Extract the (X, Y) coordinate from the center of the cell holding the provided text.  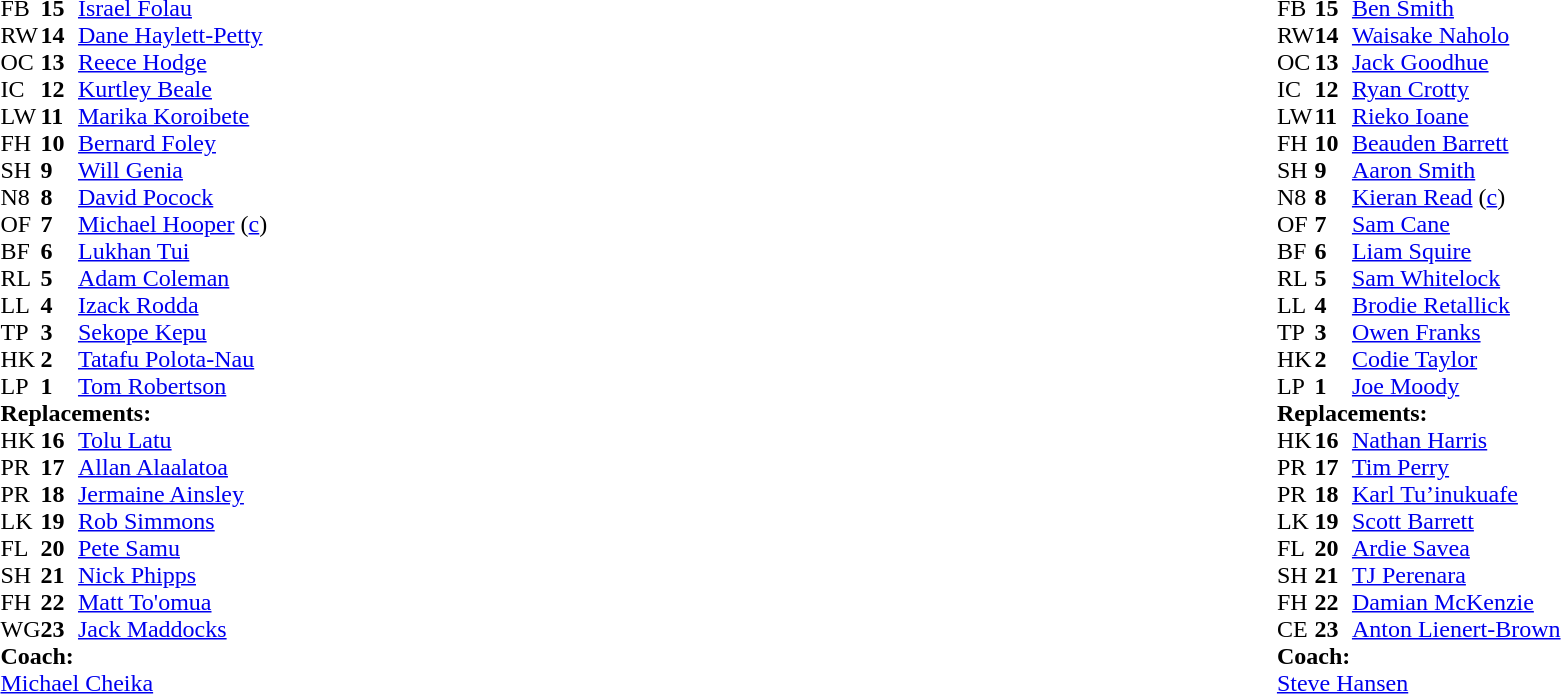
Marika Koroibete (172, 116)
Ryan Crotty (1456, 90)
Allan Alaalatoa (172, 468)
Matt To'omua (172, 602)
David Pocock (172, 198)
Liam Squire (1456, 252)
Kieran Read (c) (1456, 198)
Jack Goodhue (1456, 62)
WG (20, 630)
Jack Maddocks (172, 630)
Izack Rodda (172, 306)
Brodie Retallick (1456, 306)
Will Genia (172, 170)
Bernard Foley (172, 144)
Tim Perry (1456, 468)
Tatafu Polota-Nau (172, 360)
Sekope Kepu (172, 332)
Beauden Barrett (1456, 144)
Owen Franks (1456, 332)
Ardie Savea (1456, 548)
Kurtley Beale (172, 90)
CE (1296, 630)
Sam Whitelock (1456, 278)
Lukhan Tui (172, 252)
Karl Tu’inukuafe (1456, 494)
Pete Samu (172, 548)
Waisake Naholo (1456, 36)
Nick Phipps (172, 576)
Tom Robertson (172, 386)
Michael Hooper (c) (172, 224)
Rob Simmons (172, 522)
Anton Lienert-Brown (1456, 630)
Codie Taylor (1456, 360)
Dane Haylett-Petty (172, 36)
Scott Barrett (1456, 522)
Aaron Smith (1456, 170)
Damian McKenzie (1456, 602)
Sam Cane (1456, 224)
Tolu Latu (172, 440)
Reece Hodge (172, 62)
TJ Perenara (1456, 576)
Adam Coleman (172, 278)
Rieko Ioane (1456, 116)
Nathan Harris (1456, 440)
Jermaine Ainsley (172, 494)
Joe Moody (1456, 386)
